From the cell containing the given text, extract its center point as [x, y] coordinate. 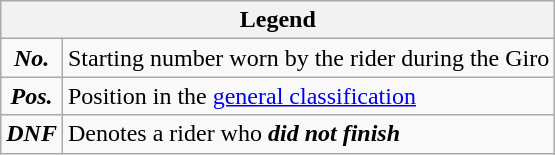
Starting number worn by the rider during the Giro [308, 58]
No. [32, 58]
Pos. [32, 96]
Legend [278, 20]
DNF [32, 134]
Denotes a rider who did not finish [308, 134]
Position in the general classification [308, 96]
